Provide the (X, Y) coordinate of the cell's center where the given text is located.  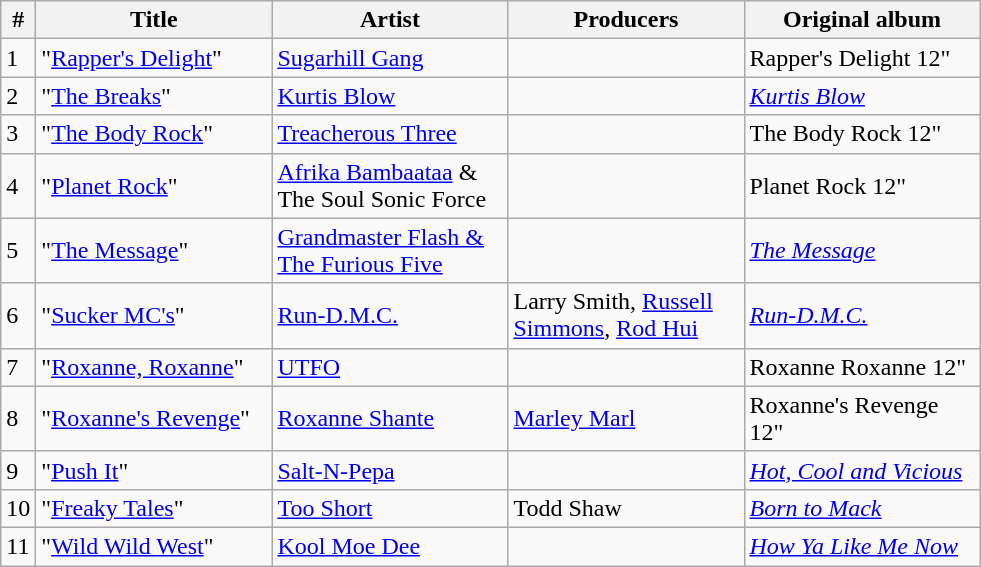
5 (18, 250)
The Body Rock 12" (862, 134)
Title (154, 20)
Kool Moe Dee (390, 546)
"The Message" (154, 250)
"The Body Rock" (154, 134)
Grandmaster Flash & The Furious Five (390, 250)
9 (18, 470)
Treacherous Three (390, 134)
The Message (862, 250)
8 (18, 418)
"Sucker MC's" (154, 316)
Producers (626, 20)
3 (18, 134)
6 (18, 316)
"The Breaks" (154, 96)
How Ya Like Me Now (862, 546)
UTFO (390, 367)
2 (18, 96)
Sugarhill Gang (390, 58)
Roxanne Shante (390, 418)
Roxanne Roxanne 12" (862, 367)
Salt-N-Pepa (390, 470)
Rapper's Delight 12" (862, 58)
"Freaky Tales" (154, 508)
4 (18, 186)
7 (18, 367)
Todd Shaw (626, 508)
"Wild Wild West" (154, 546)
# (18, 20)
Roxanne's Revenge 12" (862, 418)
Born to Mack (862, 508)
11 (18, 546)
Too Short (390, 508)
"Roxanne's Revenge" (154, 418)
Hot, Cool and Vicious (862, 470)
"Roxanne, Roxanne" (154, 367)
Larry Smith, Russell Simmons, Rod Hui (626, 316)
Afrika Bambaataa & The Soul Sonic Force (390, 186)
Artist (390, 20)
"Rapper's Delight" (154, 58)
Marley Marl (626, 418)
"Planet Rock" (154, 186)
1 (18, 58)
Planet Rock 12" (862, 186)
"Push It" (154, 470)
10 (18, 508)
Original album (862, 20)
